Identify which cell holds the provided text, then report its (x, y) central coordinate. 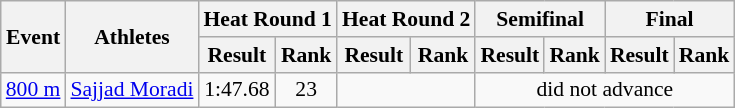
Semifinal (540, 19)
Heat Round 1 (267, 19)
Athletes (132, 36)
Heat Round 2 (406, 19)
Sajjad Moradi (132, 90)
23 (306, 90)
did not advance (604, 90)
Final (670, 19)
800 m (34, 90)
Event (34, 36)
1:47.68 (236, 90)
